Locate the cell with the specified text and output its (X, Y) center coordinate. 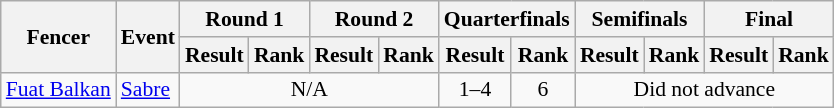
Fuat Balkan (58, 90)
Final (768, 19)
Semifinals (640, 19)
1–4 (475, 90)
Sabre (148, 90)
Round 1 (244, 19)
6 (543, 90)
Fencer (58, 36)
Quarterfinals (507, 19)
Did not advance (704, 90)
Event (148, 36)
N/A (310, 90)
Round 2 (374, 19)
